Provide the [X, Y] coordinate of the cell's center where the given text is located.  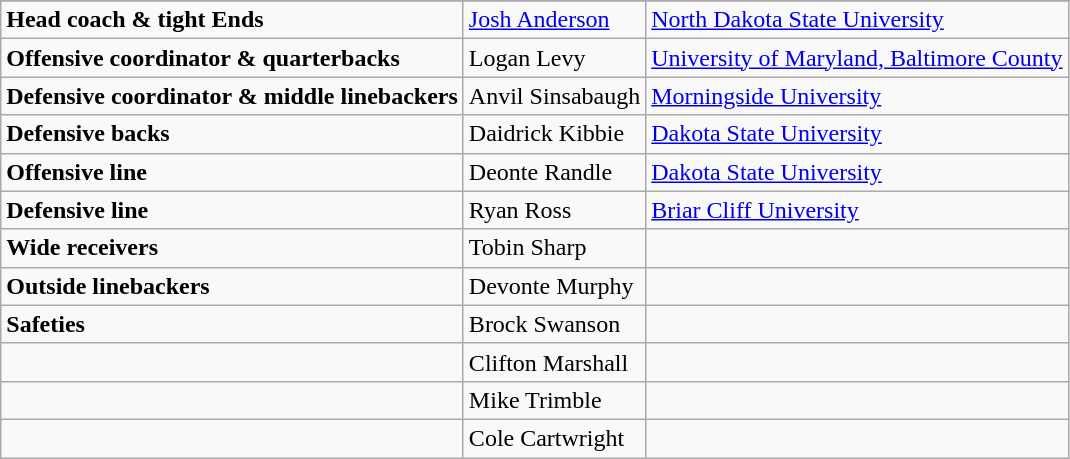
Daidrick Kibbie [554, 134]
Cole Cartwright [554, 438]
University of Maryland, Baltimore County [857, 58]
Offensive line [232, 172]
Safeties [232, 324]
Logan Levy [554, 58]
Brock Swanson [554, 324]
North Dakota State University [857, 20]
Tobin Sharp [554, 248]
Briar Cliff University [857, 210]
Head coach & tight Ends [232, 20]
Josh Anderson [554, 20]
Offensive coordinator & quarterbacks [232, 58]
Defensive line [232, 210]
Mike Trimble [554, 400]
Defensive backs [232, 134]
Deonte Randle [554, 172]
Ryan Ross [554, 210]
Wide receivers [232, 248]
Clifton Marshall [554, 362]
Defensive coordinator & middle linebackers [232, 96]
Devonte Murphy [554, 286]
Anvil Sinsabaugh [554, 96]
Morningside University [857, 96]
Outside linebackers [232, 286]
